Identify which cell holds the provided text, then report its (X, Y) central coordinate. 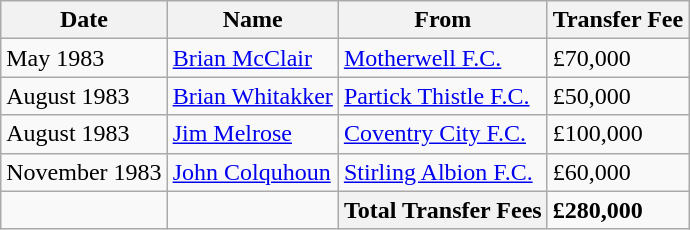
£100,000 (618, 134)
Brian McClair (252, 58)
£60,000 (618, 172)
£50,000 (618, 96)
John Colquhoun (252, 172)
Coventry City F.C. (442, 134)
£70,000 (618, 58)
£280,000 (618, 210)
Jim Melrose (252, 134)
Total Transfer Fees (442, 210)
November 1983 (84, 172)
Stirling Albion F.C. (442, 172)
Transfer Fee (618, 20)
Partick Thistle F.C. (442, 96)
Date (84, 20)
From (442, 20)
Name (252, 20)
May 1983 (84, 58)
Brian Whitakker (252, 96)
Motherwell F.C. (442, 58)
